For the text-containing cell, return its midpoint in (X, Y) coordinate format. 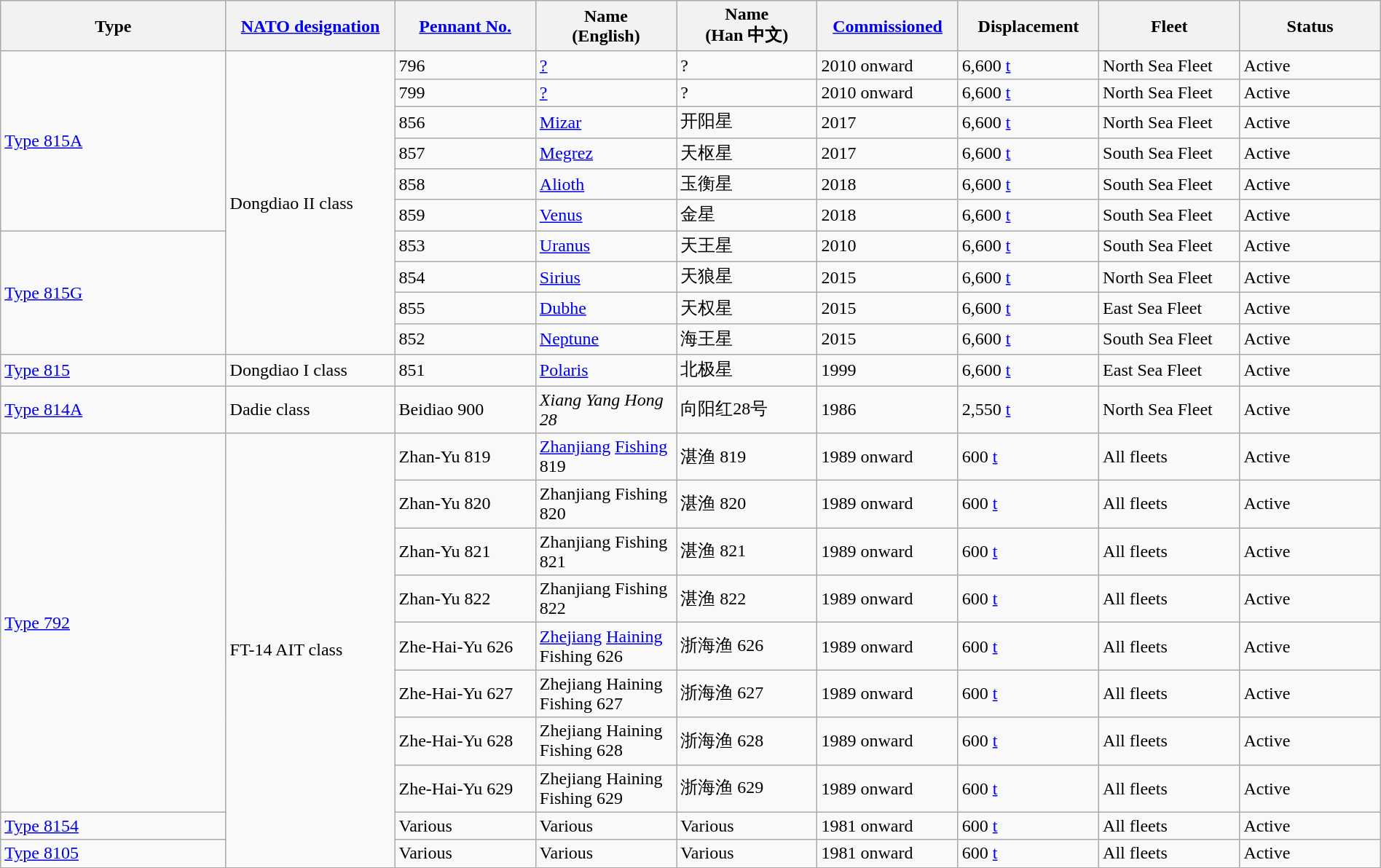
湛渔 821 (747, 552)
Dadie class (310, 409)
向阳红28号 (747, 409)
858 (465, 185)
Type 814A (114, 409)
Dubhe (606, 309)
Type 815G (114, 293)
Uranus (606, 246)
Zhan-Yu 821 (465, 552)
Name(Han 中文) (747, 26)
Type 792 (114, 623)
Zhanjiang Fishing 821 (606, 552)
天狼星 (747, 277)
Beidiao 900 (465, 409)
Dongdiao II class (310, 202)
856 (465, 122)
Commissioned (887, 26)
Polaris (606, 370)
2010 (887, 246)
799 (465, 92)
Xiang Yang Hong 28 (606, 409)
Zhanjiang Fishing 820 (606, 504)
857 (465, 153)
湛渔 819 (747, 457)
Neptune (606, 339)
天权星 (747, 309)
Type 8154 (114, 826)
湛渔 820 (747, 504)
湛渔 822 (747, 599)
Megrez (606, 153)
Zhe-Hai-Yu 627 (465, 693)
天枢星 (747, 153)
Displacement (1028, 26)
Fleet (1170, 26)
855 (465, 309)
浙海渔 627 (747, 693)
851 (465, 370)
Type 815 (114, 370)
796 (465, 65)
Venus (606, 216)
Zhanjiang Fishing 822 (606, 599)
Type 815A (114, 141)
Zhan-Yu 820 (465, 504)
859 (465, 216)
Zhejiang Haining Fishing 627 (606, 693)
1986 (887, 409)
Zhejiang Haining Fishing 628 (606, 741)
Type (114, 26)
Zhan-Yu 822 (465, 599)
853 (465, 246)
玉衡星 (747, 185)
Zhanjiang Fishing 819 (606, 457)
1999 (887, 370)
天王星 (747, 246)
浙海渔 629 (747, 788)
开阳星 (747, 122)
Pennant No. (465, 26)
北极星 (747, 370)
Zhejiang Haining Fishing 626 (606, 647)
Alioth (606, 185)
浙海渔 626 (747, 647)
金星 (747, 216)
浙海渔 628 (747, 741)
NATO designation (310, 26)
Name(English) (606, 26)
Zhan-Yu 819 (465, 457)
Zhe-Hai-Yu 628 (465, 741)
854 (465, 277)
852 (465, 339)
Zhe-Hai-Yu 626 (465, 647)
Type 8105 (114, 853)
2,550 t (1028, 409)
Status (1310, 26)
FT-14 AIT class (310, 651)
Mizar (606, 122)
海王星 (747, 339)
Dongdiao I class (310, 370)
Zhe-Hai-Yu 629 (465, 788)
Sirius (606, 277)
Zhejiang Haining Fishing 629 (606, 788)
